Provide the [x, y] coordinate of the cell's center where the given text is located.  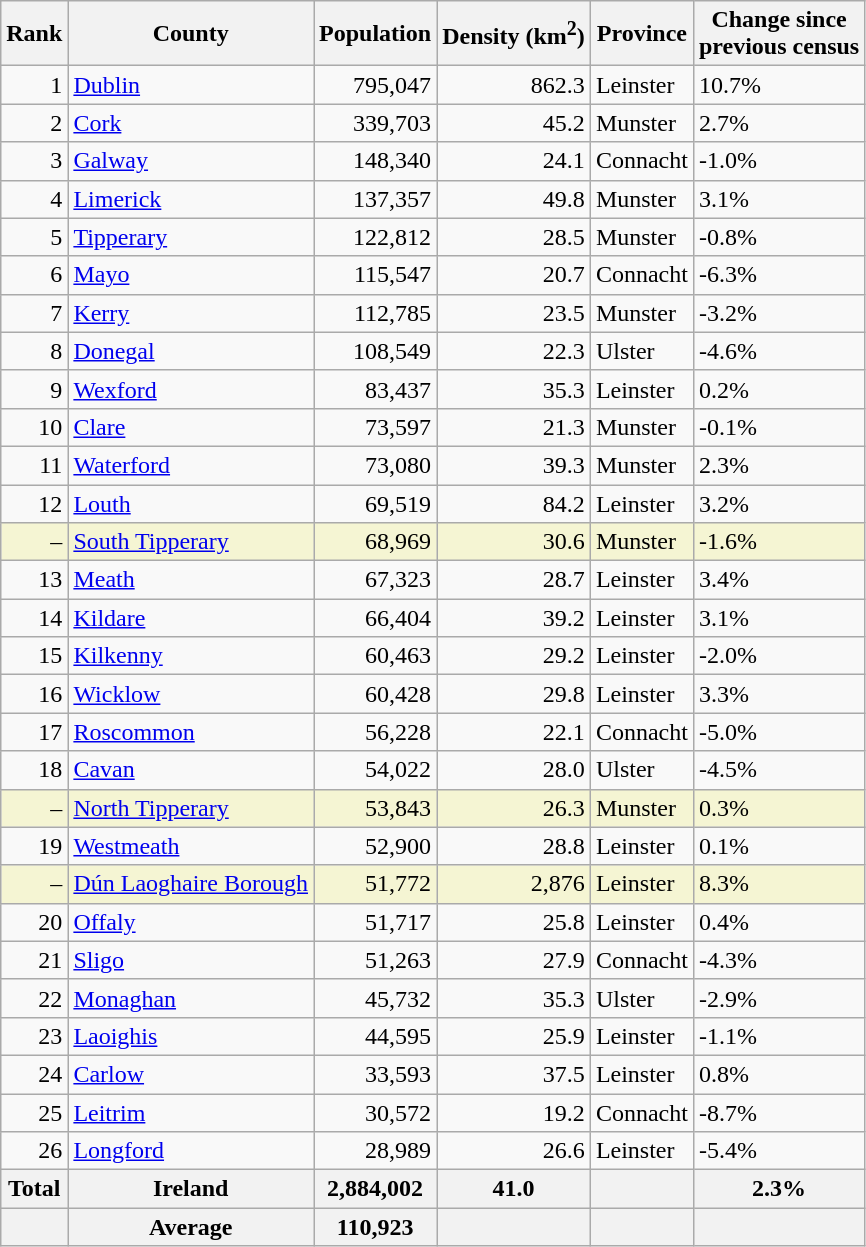
30.6 [514, 542]
Average [191, 1227]
Longford [191, 1151]
28,989 [376, 1151]
-0.8% [778, 237]
27.9 [514, 960]
11 [34, 465]
Dublin [191, 85]
-1.0% [778, 161]
122,812 [376, 237]
2,876 [514, 884]
22 [34, 998]
Mayo [191, 275]
6 [34, 275]
Westmeath [191, 846]
Kildare [191, 618]
Dún Laoghaire Borough [191, 884]
Wicklow [191, 694]
Tipperary [191, 237]
8.3% [778, 884]
14 [34, 618]
73,597 [376, 427]
19 [34, 846]
28.7 [514, 580]
Rank [34, 34]
108,549 [376, 351]
17 [34, 732]
-4.5% [778, 770]
45.2 [514, 123]
51,772 [376, 884]
Cork [191, 123]
Roscommon [191, 732]
County [191, 34]
7 [34, 313]
19.2 [514, 1113]
56,228 [376, 732]
Laoighis [191, 1036]
69,519 [376, 503]
3.2% [778, 503]
60,428 [376, 694]
Meath [191, 580]
Ireland [191, 1189]
20 [34, 922]
16 [34, 694]
15 [34, 656]
Change since previous census [778, 34]
1 [34, 85]
0.2% [778, 389]
18 [34, 770]
-5.4% [778, 1151]
148,340 [376, 161]
5 [34, 237]
23.5 [514, 313]
Carlow [191, 1074]
3.4% [778, 580]
Offaly [191, 922]
Province [642, 34]
24 [34, 1074]
Density (km2) [514, 34]
0.4% [778, 922]
39.3 [514, 465]
24.1 [514, 161]
2.7% [778, 123]
68,969 [376, 542]
51,263 [376, 960]
Wexford [191, 389]
67,323 [376, 580]
21.3 [514, 427]
28.8 [514, 846]
Louth [191, 503]
Clare [191, 427]
Limerick [191, 199]
51,717 [376, 922]
Kilkenny [191, 656]
26.3 [514, 808]
0.8% [778, 1074]
862.3 [514, 85]
2 [34, 123]
25.9 [514, 1036]
137,357 [376, 199]
52,900 [376, 846]
49.8 [514, 199]
37.5 [514, 1074]
66,404 [376, 618]
795,047 [376, 85]
Donegal [191, 351]
-3.2% [778, 313]
13 [34, 580]
84.2 [514, 503]
110,923 [376, 1227]
9 [34, 389]
29.2 [514, 656]
26.6 [514, 1151]
54,022 [376, 770]
-4.6% [778, 351]
20.7 [514, 275]
25.8 [514, 922]
Population [376, 34]
Leitrim [191, 1113]
8 [34, 351]
3.3% [778, 694]
22.1 [514, 732]
-1.1% [778, 1036]
North Tipperary [191, 808]
112,785 [376, 313]
-0.1% [778, 427]
-4.3% [778, 960]
39.2 [514, 618]
115,547 [376, 275]
10.7% [778, 85]
3 [34, 161]
28.0 [514, 770]
22.3 [514, 351]
Waterford [191, 465]
Total [34, 1189]
Monaghan [191, 998]
45,732 [376, 998]
-2.9% [778, 998]
53,843 [376, 808]
South Tipperary [191, 542]
23 [34, 1036]
Cavan [191, 770]
10 [34, 427]
29.8 [514, 694]
25 [34, 1113]
2,884,002 [376, 1189]
Sligo [191, 960]
-8.7% [778, 1113]
-5.0% [778, 732]
4 [34, 199]
21 [34, 960]
Galway [191, 161]
0.3% [778, 808]
73,080 [376, 465]
-2.0% [778, 656]
26 [34, 1151]
41.0 [514, 1189]
Kerry [191, 313]
12 [34, 503]
-6.3% [778, 275]
60,463 [376, 656]
44,595 [376, 1036]
0.1% [778, 846]
30,572 [376, 1113]
28.5 [514, 237]
33,593 [376, 1074]
339,703 [376, 123]
83,437 [376, 389]
-1.6% [778, 542]
